Determine the [x, y] coordinate at the center of the cell enclosing the given text.  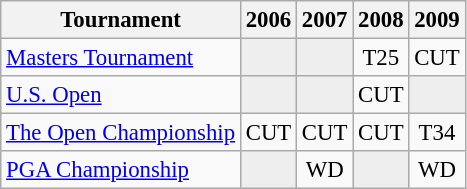
2009 [437, 20]
PGA Championship [121, 170]
2008 [381, 20]
T25 [381, 58]
2007 [325, 20]
The Open Championship [121, 133]
U.S. Open [121, 95]
Tournament [121, 20]
2006 [268, 20]
Masters Tournament [121, 58]
T34 [437, 133]
